Return the (x, y) coordinate for the center point of the cell that contains the specified text.  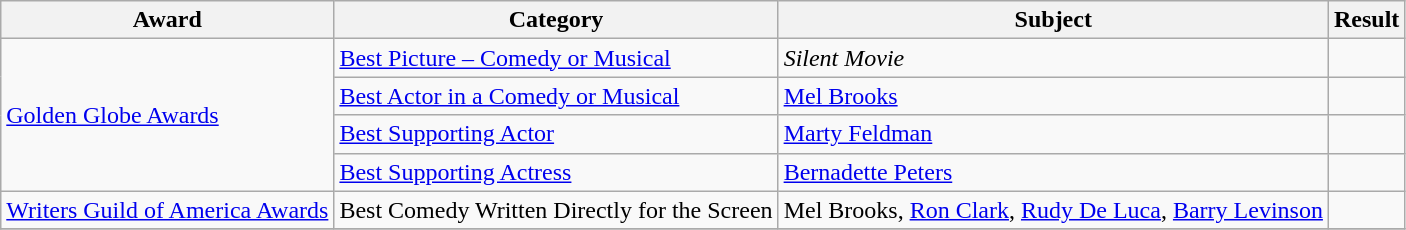
Result (1366, 20)
Silent Movie (1053, 58)
Mel Brooks (1053, 96)
Best Supporting Actor (556, 134)
Best Actor in a Comedy or Musical (556, 96)
Best Picture – Comedy or Musical (556, 58)
Bernadette Peters (1053, 172)
Marty Feldman (1053, 134)
Best Comedy Written Directly for the Screen (556, 210)
Writers Guild of America Awards (168, 210)
Golden Globe Awards (168, 115)
Category (556, 20)
Award (168, 20)
Best Supporting Actress (556, 172)
Mel Brooks, Ron Clark, Rudy De Luca, Barry Levinson (1053, 210)
Subject (1053, 20)
